Provide the [X, Y] coordinate of the cell's center where the given text is located.  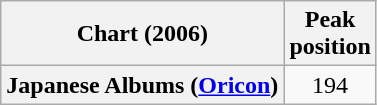
Japanese Albums (Oricon) [142, 85]
Chart (2006) [142, 34]
194 [330, 85]
Peakposition [330, 34]
